Identify which cell holds the provided text, then report its [X, Y] central coordinate. 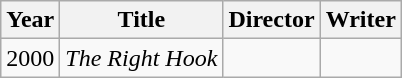
Title [142, 20]
Year [30, 20]
The Right Hook [142, 58]
Writer [360, 20]
2000 [30, 58]
Director [272, 20]
